Scan for the cell matching the given text and deliver its [x, y] coordinate at center. 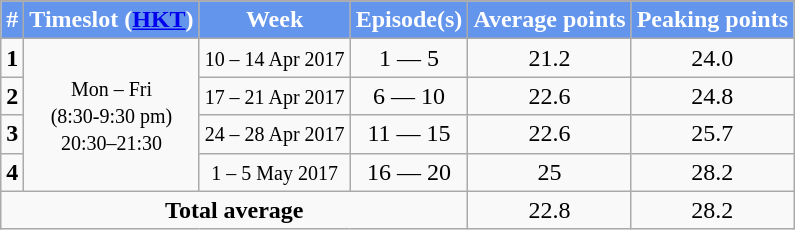
16 — 20 [409, 172]
2 [12, 96]
Average points [550, 20]
Timeslot (HKT) [112, 20]
Total average [234, 210]
Peaking points [712, 20]
25 [550, 172]
4 [12, 172]
22.8 [550, 210]
11 — 15 [409, 134]
1 — 5 [409, 58]
Mon – Fri(8:30-9:30 pm)20:30–21:30 [112, 115]
24.8 [712, 96]
3 [12, 134]
24 – 28 Apr 2017 [274, 134]
1 – 5 May 2017 [274, 172]
17 – 21 Apr 2017 [274, 96]
21.2 [550, 58]
Episode(s) [409, 20]
25.7 [712, 134]
Week [274, 20]
# [12, 20]
24.0 [712, 58]
10 – 14 Apr 2017 [274, 58]
1 [12, 58]
6 — 10 [409, 96]
